For the text-containing cell, return its midpoint in [X, Y] coordinate format. 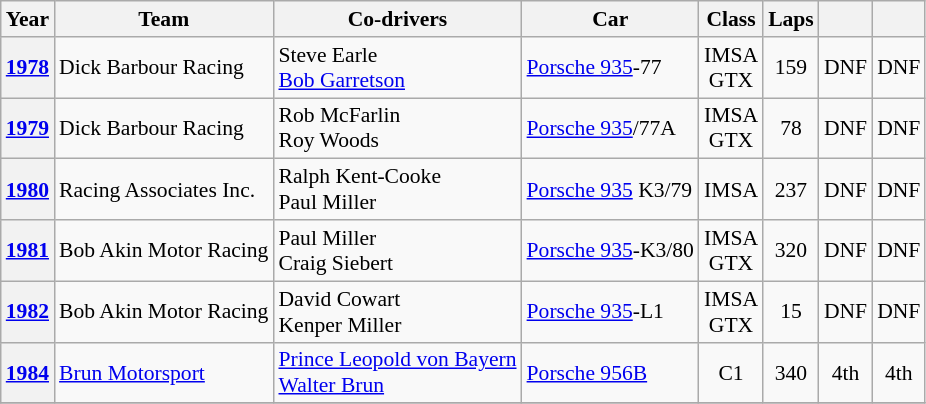
Ralph Kent-Cooke Paul Miller [397, 190]
237 [791, 190]
Brun Motorsport [164, 372]
Steve Earle Bob Garretson [397, 68]
Laps [791, 19]
340 [791, 372]
78 [791, 128]
David Cowart Kenper Miller [397, 312]
Co-drivers [397, 19]
Porsche 935 K3/79 [610, 190]
Rob McFarlin Roy Woods [397, 128]
1978 [28, 68]
Racing Associates Inc. [164, 190]
1984 [28, 372]
159 [791, 68]
1980 [28, 190]
Prince Leopold von Bayern Walter Brun [397, 372]
1979 [28, 128]
Car [610, 19]
Year [28, 19]
320 [791, 250]
Porsche 935-K3/80 [610, 250]
Porsche 935/77A [610, 128]
Paul Miller Craig Siebert [397, 250]
IMSA [731, 190]
Porsche 956B [610, 372]
1981 [28, 250]
Porsche 935-77 [610, 68]
1982 [28, 312]
Class [731, 19]
15 [791, 312]
Team [164, 19]
C1 [731, 372]
Porsche 935-L1 [610, 312]
